Output the (x, y) coordinate of the center of the cell containing the given text.  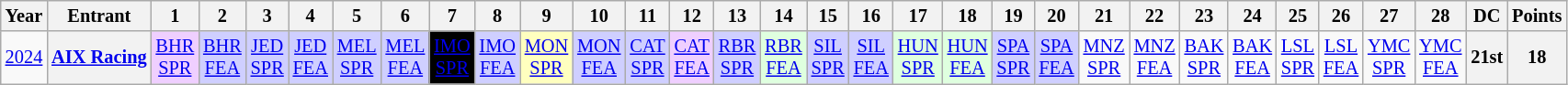
13 (737, 16)
17 (918, 16)
BHRFEA (222, 58)
MONFEA (599, 58)
16 (871, 16)
9 (546, 16)
BAKFEA (1252, 58)
JEDFEA (311, 58)
CATSPR (647, 58)
19 (1013, 16)
11 (647, 16)
Points (1537, 16)
IMOFEA (498, 58)
20 (1056, 16)
12 (692, 16)
10 (599, 16)
AIX Racing (99, 58)
1 (176, 16)
6 (406, 16)
25 (1298, 16)
MONSPR (546, 58)
YMCFEA (1440, 58)
LSLFEA (1341, 58)
HUNFEA (968, 58)
8 (498, 16)
RBRFEA (783, 58)
MNZSPR (1105, 58)
RBRSPR (737, 58)
SILFEA (871, 58)
Year (24, 16)
LSLSPR (1298, 58)
MELSPR (357, 58)
HUNSPR (918, 58)
24 (1252, 16)
15 (828, 16)
Entrant (99, 16)
14 (783, 16)
4 (311, 16)
MELFEA (406, 58)
IMOSPR (452, 58)
YMCSPR (1389, 58)
26 (1341, 16)
3 (267, 16)
SPASPR (1013, 58)
21 (1105, 16)
2 (222, 16)
CATFEA (692, 58)
5 (357, 16)
SPAFEA (1056, 58)
BHRSPR (176, 58)
27 (1389, 16)
JEDSPR (267, 58)
22 (1154, 16)
BAKSPR (1204, 58)
7 (452, 16)
SILSPR (828, 58)
2024 (24, 58)
23 (1204, 16)
DC (1487, 16)
21st (1487, 58)
28 (1440, 16)
MNZFEA (1154, 58)
